Return (x, y) of the center of cell containing provided text 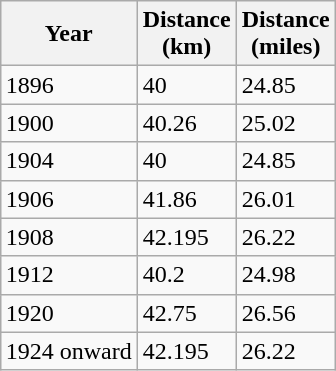
Distance(miles) (286, 34)
1920 (68, 313)
Year (68, 34)
24.98 (286, 275)
40.26 (186, 123)
1908 (68, 237)
26.56 (286, 313)
40.2 (186, 275)
1906 (68, 199)
1900 (68, 123)
Distance(km) (186, 34)
42.75 (186, 313)
1904 (68, 161)
41.86 (186, 199)
26.01 (286, 199)
25.02 (286, 123)
1924 onward (68, 351)
1896 (68, 85)
1912 (68, 275)
